Locate the cell with the specified text and output its [X, Y] center coordinate. 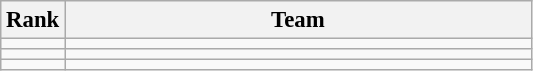
Rank [33, 20]
Team [298, 20]
